Determine the (x, y) coordinate at the center of the cell enclosing the given text.  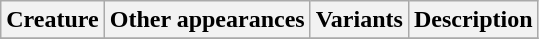
Other appearances (207, 20)
Description (473, 20)
Creature (52, 20)
Variants (359, 20)
